Extract the (x, y) coordinate from the center of the cell holding the provided text.  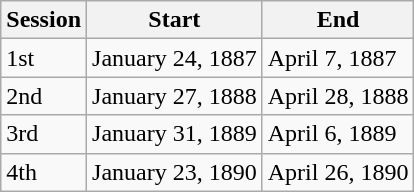
4th (44, 172)
January 31, 1889 (175, 134)
End (338, 20)
January 23, 1890 (175, 172)
April 7, 1887 (338, 58)
April 26, 1890 (338, 172)
January 27, 1888 (175, 96)
3rd (44, 134)
Start (175, 20)
April 28, 1888 (338, 96)
2nd (44, 96)
1st (44, 58)
January 24, 1887 (175, 58)
April 6, 1889 (338, 134)
Session (44, 20)
